Search for the cell housing the specified text and yield its [x, y] center coordinate. 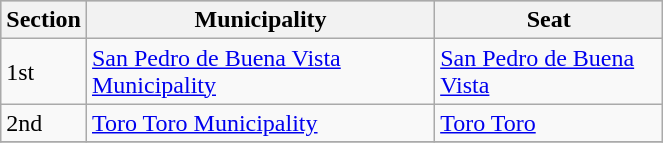
2nd [44, 123]
Seat [549, 20]
Municipality [260, 20]
Toro Toro [549, 123]
1st [44, 72]
Section [44, 20]
San Pedro de Buena Vista Municipality [260, 72]
Toro Toro Municipality [260, 123]
San Pedro de Buena Vista [549, 72]
